Search for the cell housing the specified text and yield its [X, Y] center coordinate. 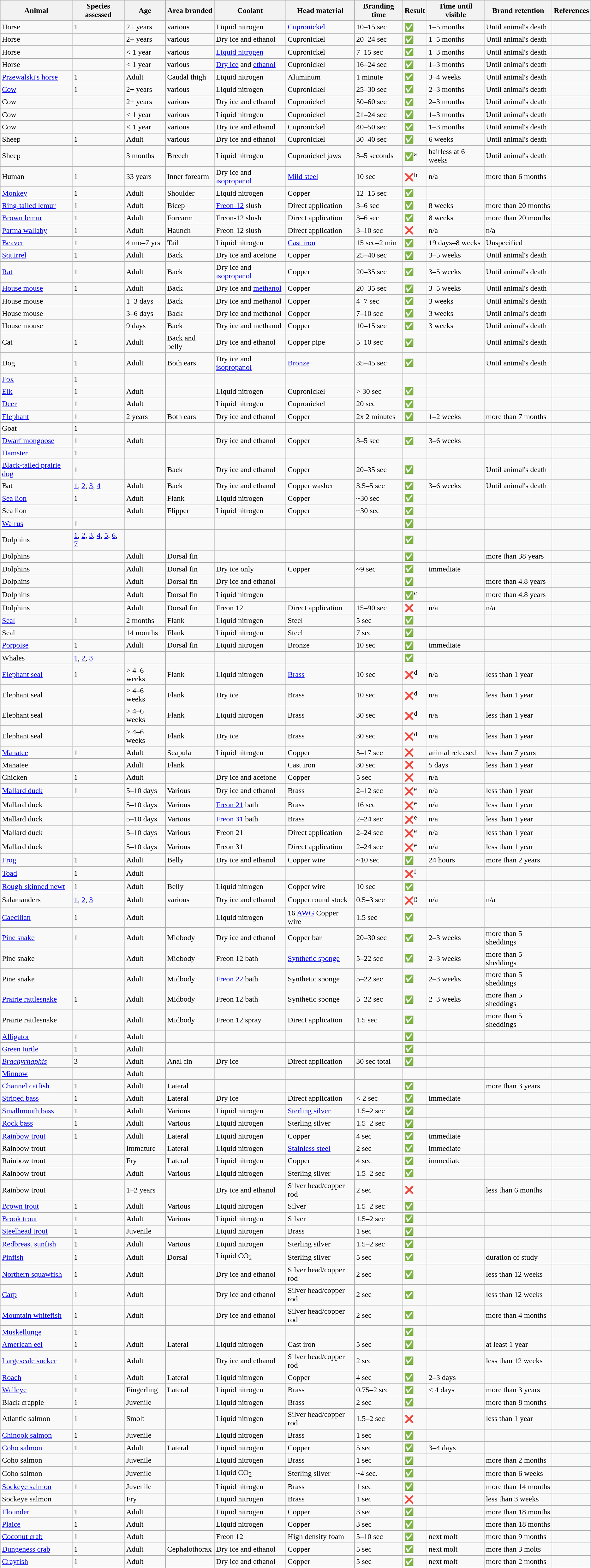
more than 6 months [518, 176]
References [571, 11]
16–24 sec [379, 64]
Copper pipe [320, 342]
Elephant [36, 417]
1, 2, 3, 4, 5, 6, 7 [98, 540]
20–24 sec [379, 39]
Smolt [145, 1419]
Pinfish [36, 1257]
Coolant [250, 11]
at least 1 year [518, 1344]
Back and belly [190, 342]
Tail [190, 243]
more than 4 months [518, 1315]
5–17 sec [379, 752]
2 years [145, 417]
Striped bass [36, 1098]
Mountain whitefish [36, 1315]
Brown trout [36, 1206]
15–90 sec [379, 608]
Chicken [36, 778]
Minnow [36, 1074]
5 days [456, 765]
30–40 sec [379, 139]
less than 3 weeks [518, 1499]
animal released [456, 752]
1–2 years [145, 1190]
Channel catfish [36, 1086]
Shoulder [190, 193]
7–15 sec [379, 52]
Beaver [36, 243]
Black-tailed prairie dog [36, 470]
25–30 sec [379, 90]
Flounder [36, 1512]
3–10 sec [379, 230]
hairless at 6 weeks [456, 156]
Roach [36, 1377]
16 sec [379, 805]
30 sec total [379, 1062]
40–50 sec [379, 127]
Squirrel [36, 255]
Toad [36, 873]
20 sec [379, 404]
> 30 sec [379, 391]
American eel [36, 1344]
Alligator [36, 1037]
Bicep [190, 205]
2–3 days [456, 1377]
4–7 sec [379, 301]
Flipper [190, 511]
Age [145, 11]
1, 2, 3, 4 [98, 486]
Green turtle [36, 1049]
Rock bass [36, 1123]
Unspecified [518, 243]
Elk [36, 391]
more than 14 months [518, 1487]
Chinook salmon [36, 1435]
✅a [415, 156]
Monkey [36, 193]
Plaice [36, 1524]
Walrus [36, 524]
14 months [145, 633]
< 2 sec [379, 1098]
Salamanders [36, 900]
more than 6 weeks [518, 1473]
Ring-tailed lemur [36, 205]
Freon 12 spray [250, 1020]
7 sec [379, 633]
Walleye [36, 1390]
Animal [36, 11]
Steelhead trout [36, 1231]
more than 38 years [518, 556]
3–4 days [456, 1448]
less than 6 months [518, 1190]
Copper round stock [320, 900]
Cat [36, 342]
3 [98, 1062]
Dry ice only [250, 569]
less than 7 years [518, 752]
✅c [415, 595]
21–24 sec [379, 115]
3–6 days [145, 313]
Dwarf mongoose [36, 441]
~10 sec [379, 860]
High density foam [320, 1537]
❌f [415, 873]
Przewalski's horse [36, 77]
6 weeks [456, 139]
1–2 weeks [456, 417]
Carp [36, 1295]
Northern squawfish [36, 1274]
Bat [36, 486]
Dorsal [190, 1257]
Freon 21 bath [250, 805]
2 months [145, 620]
Head material [320, 11]
Copper washer [320, 486]
Brook trout [36, 1219]
Stainless steel [320, 1148]
Brand retention [518, 11]
duration of study [518, 1257]
1–3 days [145, 301]
3–5 sec [379, 441]
15 sec–2 min [379, 243]
Porpoise [36, 645]
~9 sec [379, 569]
25–40 sec [379, 255]
Largescale sucker [36, 1361]
3–5 seconds [379, 156]
Aluminum [320, 77]
Haunch [190, 230]
Dog [36, 363]
Time until visible [456, 11]
3.5–5 sec [379, 486]
Freon 22 bath [250, 979]
❌g [415, 900]
Freon 31 bath [250, 819]
Cupronickel jaws [320, 156]
Freon 21 [250, 833]
more than 3 molts [518, 1549]
33 years [145, 176]
Rough-skinned newt [36, 887]
3 months [145, 156]
Caecilian [36, 917]
Brachyrhaphis [36, 1062]
Caudal thigh [190, 77]
Area branded [190, 11]
35–45 sec [379, 363]
4 mo–7 yrs [145, 243]
3–4 weeks [456, 77]
Goat [36, 429]
Immature [145, 1148]
Breech [190, 156]
< 4 days [456, 1390]
Branding time [379, 11]
Black crappie [36, 1402]
Redbreast sunfish [36, 1244]
more than 9 months [518, 1537]
Forearm [190, 218]
Inner forearm [190, 176]
Human [36, 176]
Result [415, 11]
0.5–3 sec [379, 900]
Mild steel [320, 176]
Fingerling [145, 1390]
2–12 sec [379, 791]
more than 7 months [518, 417]
Coconut crab [36, 1537]
Brown lemur [36, 218]
Atlantic salmon [36, 1419]
16 AWG Copper wire [320, 917]
Deer [36, 404]
Anal fin [190, 1062]
0.75–2 sec [379, 1390]
Whales [36, 658]
❌b [415, 176]
1 minute [379, 77]
Smallmouth bass [36, 1111]
Species assessed [98, 11]
Crayfish [36, 1562]
Muskellunge [36, 1332]
Frog [36, 860]
~4 sec. [379, 1473]
Freon 31 [250, 847]
Copper bar [320, 938]
19 days–8 weeks [456, 243]
9 days [145, 326]
Parma wallaby [36, 230]
24 hours [456, 860]
more than 8 months [518, 1402]
Scapula [190, 752]
50–60 sec [379, 102]
12–15 sec [379, 193]
Cephalothorax [190, 1549]
2x 2 minutes [379, 417]
Hamster [36, 453]
20–30 sec [379, 938]
Fox [36, 379]
Rat [36, 272]
7–10 sec [379, 313]
more than 2 years [518, 860]
Dungeness crab [36, 1549]
